Capture the cell that displays the provided text and extract its (X, Y) central coordinate. 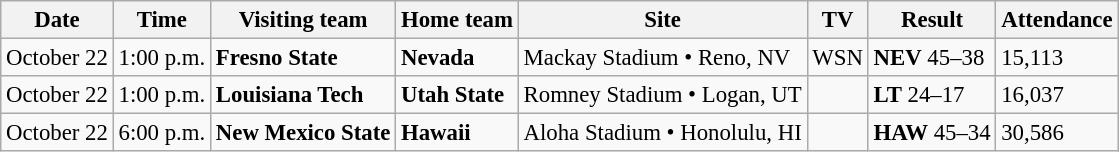
Site (662, 20)
Louisiana Tech (304, 95)
30,586 (1057, 133)
Nevada (458, 58)
Hawaii (458, 133)
Time (162, 20)
6:00 p.m. (162, 133)
Home team (458, 20)
Date (57, 20)
New Mexico State (304, 133)
TV (838, 20)
WSN (838, 58)
Result (932, 20)
LT 24–17 (932, 95)
NEV 45–38 (932, 58)
HAW 45–34 (932, 133)
Visiting team (304, 20)
Aloha Stadium • Honolulu, HI (662, 133)
16,037 (1057, 95)
Mackay Stadium • Reno, NV (662, 58)
Attendance (1057, 20)
Utah State (458, 95)
Romney Stadium • Logan, UT (662, 95)
15,113 (1057, 58)
Fresno State (304, 58)
